Detect which cell encompasses the target text, then output its (x, y) center coordinate. 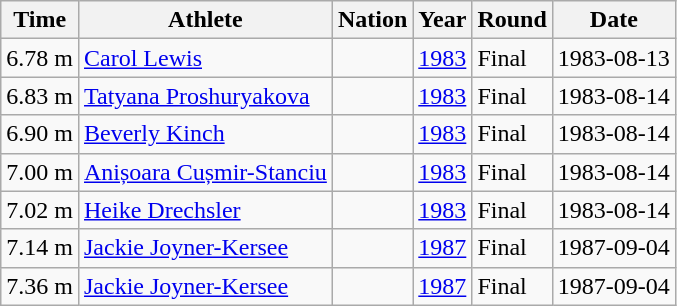
Carol Lewis (205, 58)
Beverly Kinch (205, 134)
Year (442, 20)
Nation (372, 20)
Time (40, 20)
Anișoara Cușmir-Stanciu (205, 172)
6.83 m (40, 96)
Athlete (205, 20)
Heike Drechsler (205, 210)
Date (614, 20)
7.00 m (40, 172)
1983-08-13 (614, 58)
6.90 m (40, 134)
7.02 m (40, 210)
7.36 m (40, 286)
6.78 m (40, 58)
Tatyana Proshuryakova (205, 96)
7.14 m (40, 248)
Round (512, 20)
